Locate the cell with the specified text and output its (x, y) center coordinate. 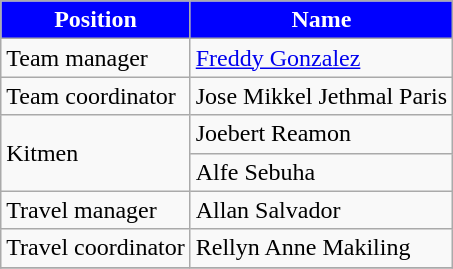
Rellyn Anne Makiling (321, 248)
Travel coordinator (96, 248)
Team coordinator (96, 96)
Freddy Gonzalez (321, 58)
Jose Mikkel Jethmal Paris (321, 96)
Team manager (96, 58)
Allan Salvador (321, 210)
Alfe Sebuha (321, 172)
Position (96, 20)
Name (321, 20)
Kitmen (96, 153)
Travel manager (96, 210)
Joebert Reamon (321, 134)
